Detect which cell encompasses the target text, then output its [X, Y] center coordinate. 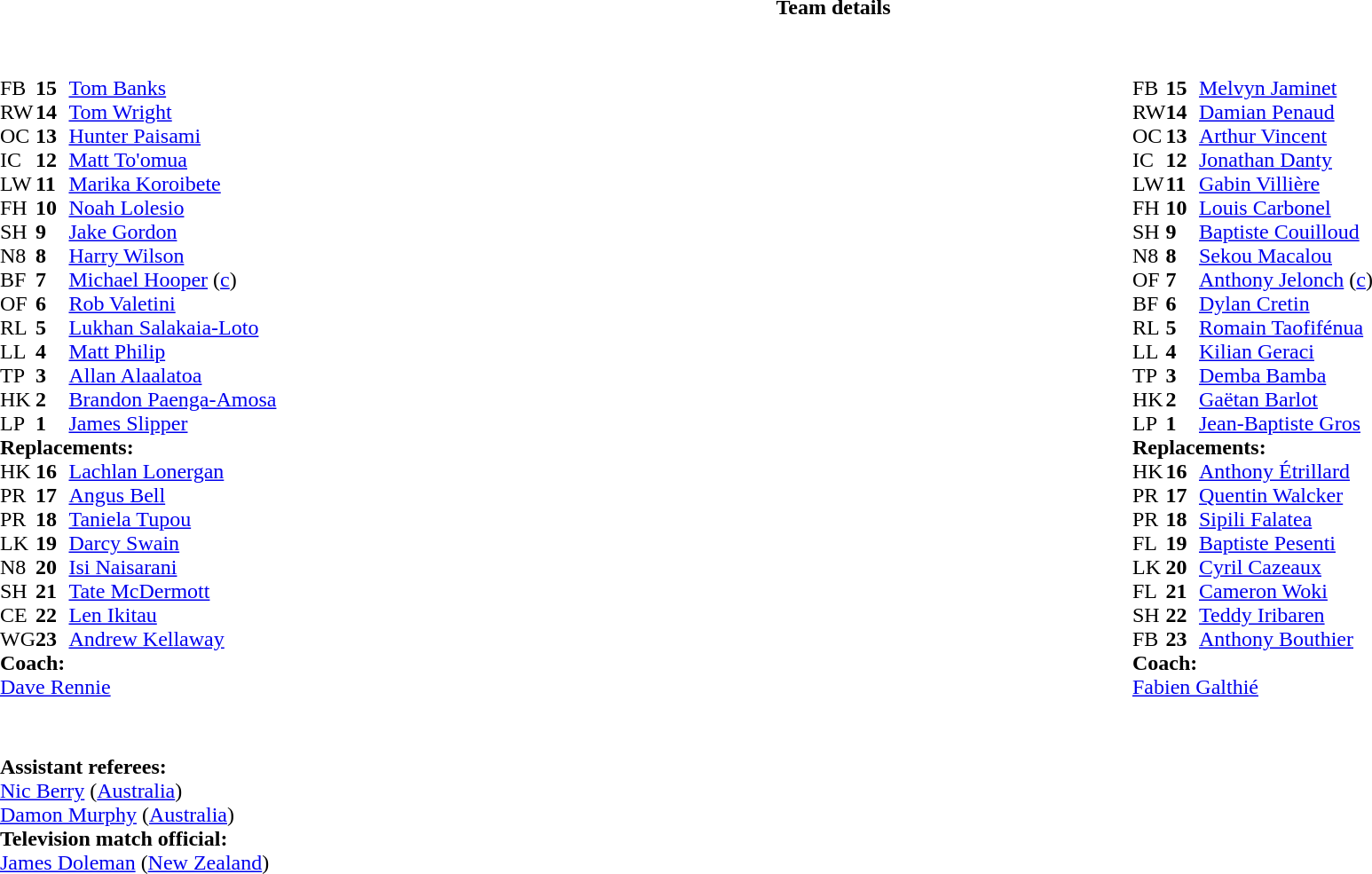
Harry Wilson [172, 256]
Tate McDermott [172, 591]
Len Ikitau [172, 616]
Matt To'omua [172, 160]
Coach: [138, 664]
Taniela Tupou [172, 520]
Lukhan Salakaia-Loto [172, 328]
Lachlan Lonergan [172, 472]
James Slipper [172, 424]
Dave Rennie [138, 687]
Hunter Paisami [172, 137]
Darcy Swain [172, 543]
WG [18, 639]
Tom Wright [172, 112]
Brandon Paenga-Amosa [172, 399]
Jake Gordon [172, 232]
Rob Valetini [172, 303]
Replacements: [138, 447]
Matt Philip [172, 351]
Angus Bell [172, 495]
Isi Naisarani [172, 568]
Allan Alaalatoa [172, 376]
CE [18, 616]
Michael Hooper (c) [172, 280]
Noah Lolesio [172, 208]
Tom Banks [172, 89]
Marika Koroibete [172, 185]
Andrew Kellaway [172, 639]
